Identify which cell holds the provided text, then report its [X, Y] central coordinate. 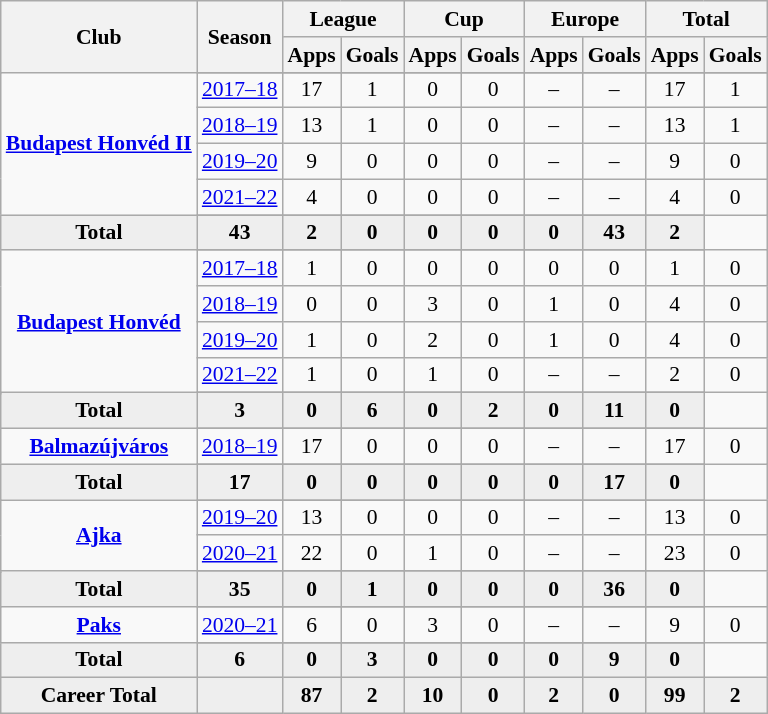
Club [99, 36]
Ajka [99, 536]
10 [433, 696]
35 [240, 589]
Europe [586, 19]
Paks [99, 625]
23 [675, 554]
Career Total [99, 696]
Season [240, 36]
Cup [464, 19]
Budapest Honvéd [99, 322]
36 [614, 589]
Budapest Honvéd II [99, 143]
11 [614, 411]
22 [312, 554]
87 [312, 696]
Balmazújváros [99, 447]
99 [675, 696]
League [344, 19]
